Identify which cell holds the provided text, then report its [X, Y] central coordinate. 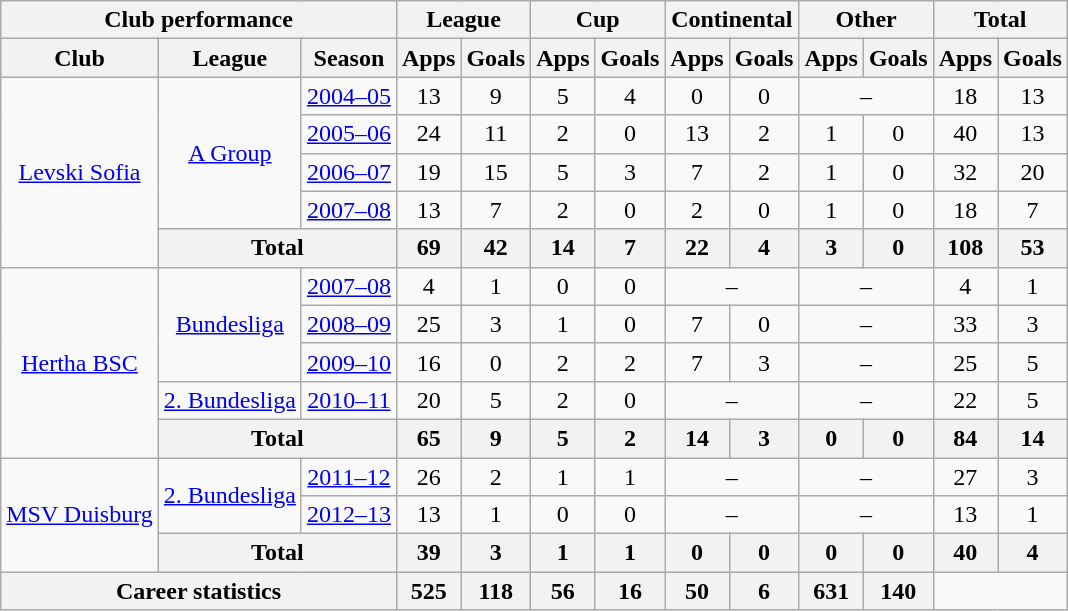
MSV Duisburg [80, 515]
19 [428, 172]
Other [866, 20]
56 [563, 591]
2006–07 [348, 172]
2008–09 [348, 324]
525 [428, 591]
26 [428, 477]
15 [496, 172]
11 [496, 134]
33 [965, 324]
Season [348, 58]
140 [898, 591]
2010–11 [348, 400]
2011–12 [348, 477]
69 [428, 248]
53 [1033, 248]
32 [965, 172]
50 [697, 591]
39 [428, 553]
Club [80, 58]
2009–10 [348, 362]
Hertha BSC [80, 362]
Club performance [199, 20]
2005–06 [348, 134]
Continental [732, 20]
42 [496, 248]
Levski Sofia [80, 172]
Cup [598, 20]
Career statistics [199, 591]
631 [831, 591]
84 [965, 438]
2004–05 [348, 96]
118 [496, 591]
6 [764, 591]
2012–13 [348, 515]
27 [965, 477]
24 [428, 134]
108 [965, 248]
65 [428, 438]
Bundesliga [230, 324]
A Group [230, 153]
